Capture the cell that displays the provided text and extract its [X, Y] central coordinate. 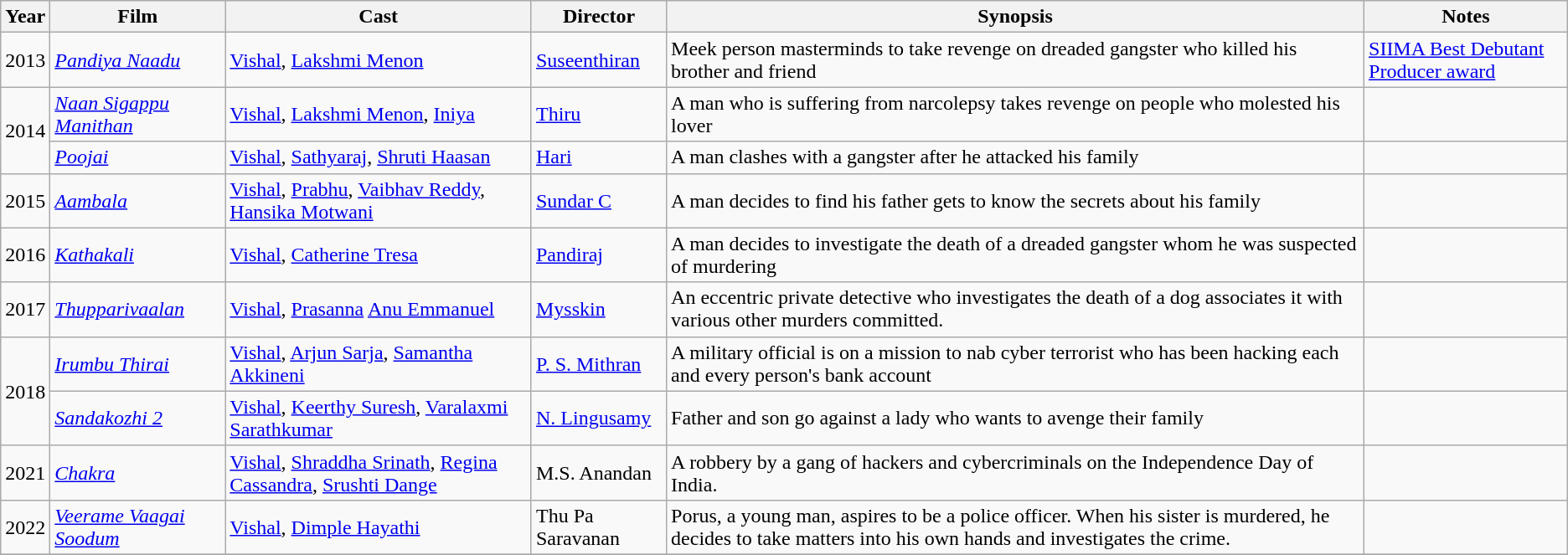
2021 [25, 472]
Thupparivaalan [137, 310]
Vishal, Prabhu, Vaibhav Reddy, Hansika Motwani [379, 201]
N. Lingusamy [598, 419]
Vishal, Prasanna Anu Emmanuel [379, 310]
A man who is suffering from narcolepsy takes revenge on people who molested his lover [1015, 114]
A man decides to investigate the death of a dreaded gangster whom he was suspected of murdering [1015, 254]
2015 [25, 201]
SIIMA Best Debutant Producer award [1466, 60]
Sandakozhi 2 [137, 419]
2014 [25, 131]
Vishal, Sathyaraj, Shruti Haasan [379, 157]
Notes [1466, 17]
Father and son go against a lady who wants to avenge their family [1015, 419]
Vishal, Dimple Hayathi [379, 527]
2017 [25, 310]
2013 [25, 60]
Vishal, Keerthy Suresh, Varalaxmi Sarathkumar [379, 419]
Thu Pa Saravanan [598, 527]
Meek person masterminds to take revenge on dreaded gangster who killed his brother and friend [1015, 60]
Naan Sigappu Manithan [137, 114]
Vishal, Catherine Tresa [379, 254]
An eccentric private detective who investigates the death of a dog associates it with various other murders committed. [1015, 310]
Kathakali [137, 254]
2018 [25, 391]
A military official is on a mission to nab cyber terrorist who has been hacking each and every person's bank account [1015, 363]
Sundar C [598, 201]
Vishal, Shraddha Srinath, Regina Cassandra, Srushti Dange [379, 472]
2016 [25, 254]
Vishal, Lakshmi Menon [379, 60]
Irumbu Thirai [137, 363]
Year [25, 17]
Chakra [137, 472]
Mysskin [598, 310]
Thiru [598, 114]
Aambala [137, 201]
Cast [379, 17]
P. S. Mithran [598, 363]
Director [598, 17]
Poojai [137, 157]
Pandiya Naadu [137, 60]
Film [137, 17]
Synopsis [1015, 17]
Veerame Vaagai Soodum [137, 527]
A man decides to find his father gets to know the secrets about his family [1015, 201]
Suseenthiran [598, 60]
A man clashes with a gangster after he attacked his family [1015, 157]
A robbery by a gang of hackers and cybercriminals on the Independence Day of India. [1015, 472]
Vishal, Arjun Sarja, Samantha Akkineni [379, 363]
Pandiraj [598, 254]
M.S. Anandan [598, 472]
Hari [598, 157]
2022 [25, 527]
Vishal, Lakshmi Menon, Iniya [379, 114]
